Detect which cell encompasses the target text, then output its (X, Y) center coordinate. 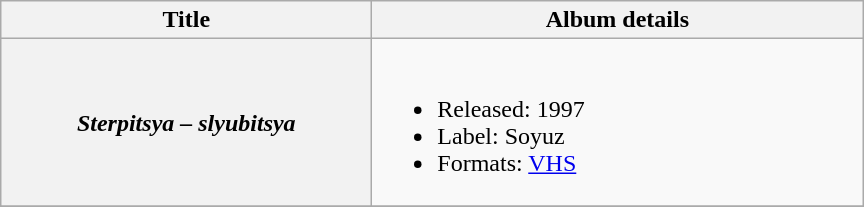
Released: 1997Label: SoyuzFormats: VHS (618, 122)
Album details (618, 20)
Title (186, 20)
Sterpitsya – slyubitsya (186, 122)
